Extract the (x, y) coordinate from the center of the cell holding the provided text.  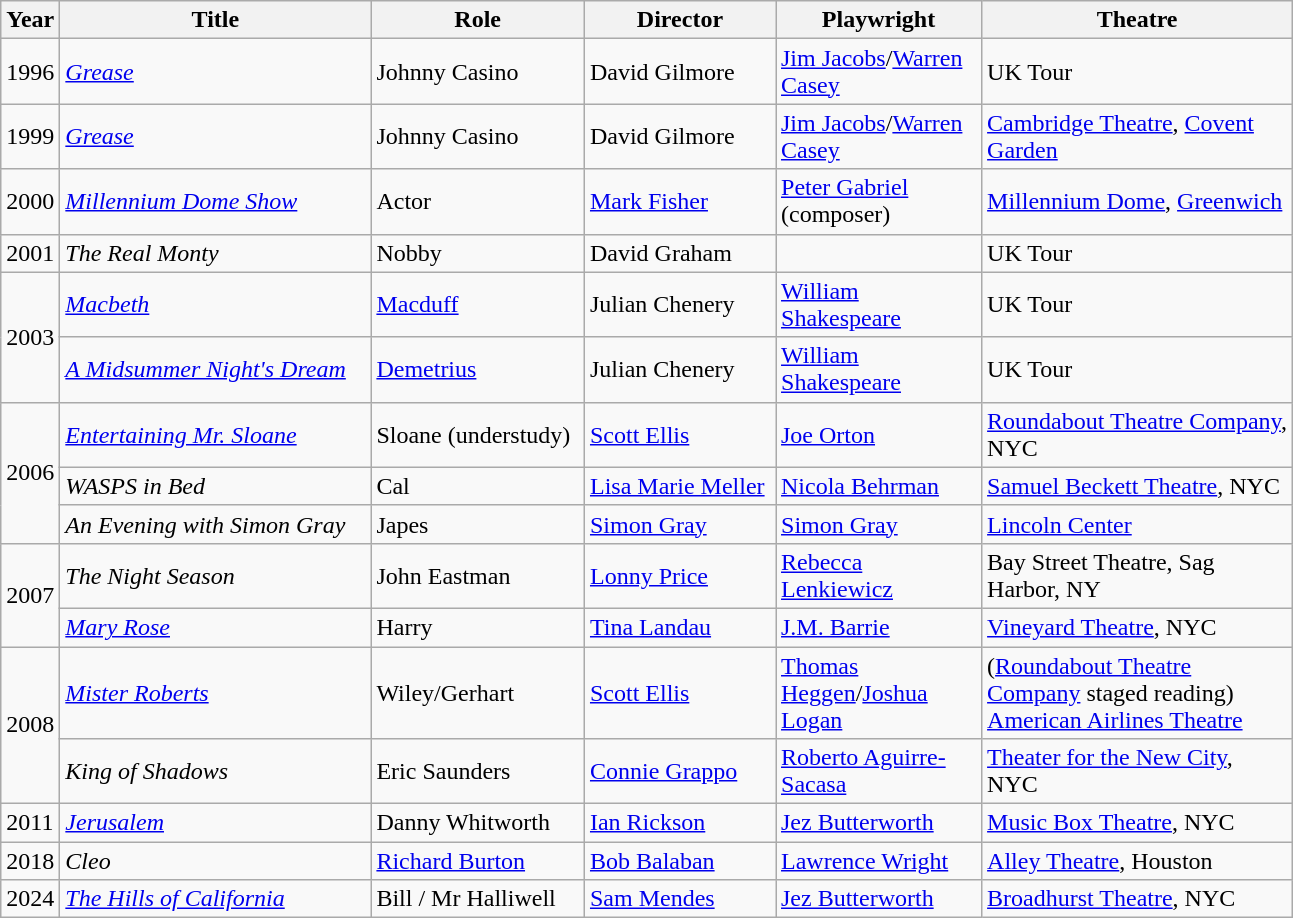
2008 (30, 724)
Harry (478, 627)
Entertaining Mr. Sloane (216, 434)
Broadhurst Theatre, NYC (1138, 899)
Roberto Aguirre-Sacasa (879, 772)
Role (478, 20)
The Real Monty (216, 253)
2001 (30, 253)
Macbeth (216, 304)
Nobby (478, 253)
Cambridge Theatre, Covent Garden (1138, 136)
2000 (30, 202)
Danny Whitworth (478, 823)
Nicola Behrman (879, 486)
Bay Street Theatre, Sag Harbor, NY (1138, 576)
John Eastman (478, 576)
Alley Theatre, Houston (1138, 861)
Bill / Mr Halliwell (478, 899)
Mister Roberts (216, 692)
1999 (30, 136)
Rebecca Lenkiewicz (879, 576)
Demetrius (478, 370)
Wiley/Gerhart (478, 692)
An Evening with Simon Gray (216, 524)
Lawrence Wright (879, 861)
Samuel Beckett Theatre, NYC (1138, 486)
Lonny Price (680, 576)
Director (680, 20)
2006 (30, 472)
Bob Balaban (680, 861)
Playwright (879, 20)
2007 (30, 594)
Eric Saunders (478, 772)
Sam Mendes (680, 899)
The Night Season (216, 576)
Mark Fisher (680, 202)
The Hills of California (216, 899)
Connie Grappo (680, 772)
Cal (478, 486)
(Roundabout Theatre Company staged reading) American Airlines Theatre (1138, 692)
Cleo (216, 861)
J.M. Barrie (879, 627)
Macduff (478, 304)
Year (30, 20)
A Midsummer Night's Dream (216, 370)
Thomas Heggen/Joshua Logan (879, 692)
Lisa Marie Meller (680, 486)
Tina Landau (680, 627)
Mary Rose (216, 627)
Music Box Theatre, NYC (1138, 823)
2024 (30, 899)
Ian Rickson (680, 823)
Theater for the New City, NYC (1138, 772)
David Graham (680, 253)
King of Shadows (216, 772)
Millennium Dome, Greenwich (1138, 202)
Roundabout Theatre Company, NYC (1138, 434)
2011 (30, 823)
Actor (478, 202)
Richard Burton (478, 861)
1996 (30, 72)
Title (216, 20)
Theatre (1138, 20)
Jerusalem (216, 823)
Lincoln Center (1138, 524)
2003 (30, 337)
WASPS in Bed (216, 486)
Peter Gabriel (composer) (879, 202)
Joe Orton (879, 434)
Sloane (understudy) (478, 434)
2018 (30, 861)
Vineyard Theatre, NYC (1138, 627)
Japes (478, 524)
Millennium Dome Show (216, 202)
